Pinpoint the cell where the given text exists, returning its (x, y) midpoint coordinate. 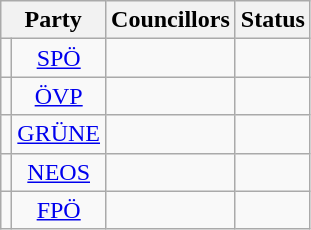
ÖVP (59, 96)
GRÜNE (59, 134)
SPÖ (59, 58)
Party (54, 20)
Status (272, 20)
FPÖ (59, 210)
Councillors (171, 20)
NEOS (59, 172)
